Provide the [X, Y] coordinate of the cell's center where the given text is located.  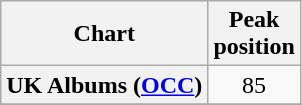
UK Albums (OCC) [104, 85]
Chart [104, 34]
85 [254, 85]
Peakposition [254, 34]
